Determine the [x, y] coordinate at the center of the cell enclosing the given text.  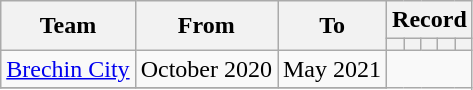
October 2020 [206, 69]
To [332, 26]
Team [68, 26]
From [206, 26]
Record [430, 20]
May 2021 [332, 69]
Brechin City [68, 69]
